For the text-containing cell, return its midpoint in (x, y) coordinate format. 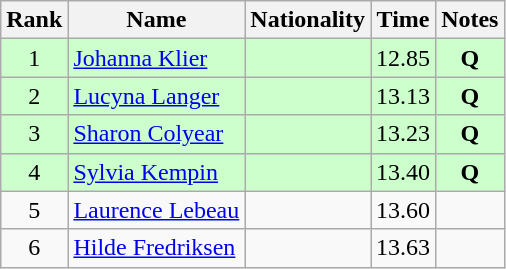
3 (34, 134)
Sylvia Kempin (156, 172)
Laurence Lebeau (156, 210)
Sharon Colyear (156, 134)
6 (34, 248)
13.60 (404, 210)
12.85 (404, 58)
Lucyna Langer (156, 96)
13.63 (404, 248)
13.13 (404, 96)
2 (34, 96)
4 (34, 172)
Hilde Fredriksen (156, 248)
Rank (34, 20)
5 (34, 210)
Johanna Klier (156, 58)
13.23 (404, 134)
Name (156, 20)
Time (404, 20)
13.40 (404, 172)
Notes (470, 20)
Nationality (308, 20)
1 (34, 58)
